Pinpoint the cell where the given text exists, returning its (X, Y) midpoint coordinate. 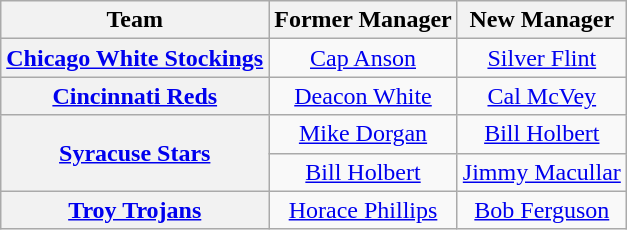
New Manager (542, 20)
Jimmy Macullar (542, 172)
Chicago White Stockings (135, 58)
Troy Trojans (135, 210)
Horace Phillips (364, 210)
Cincinnati Reds (135, 96)
Cap Anson (364, 58)
Mike Dorgan (364, 134)
Former Manager (364, 20)
Cal McVey (542, 96)
Bob Ferguson (542, 210)
Syracuse Stars (135, 153)
Team (135, 20)
Silver Flint (542, 58)
Deacon White (364, 96)
